Determine the (x, y) coordinate at the center of the cell enclosing the given text.  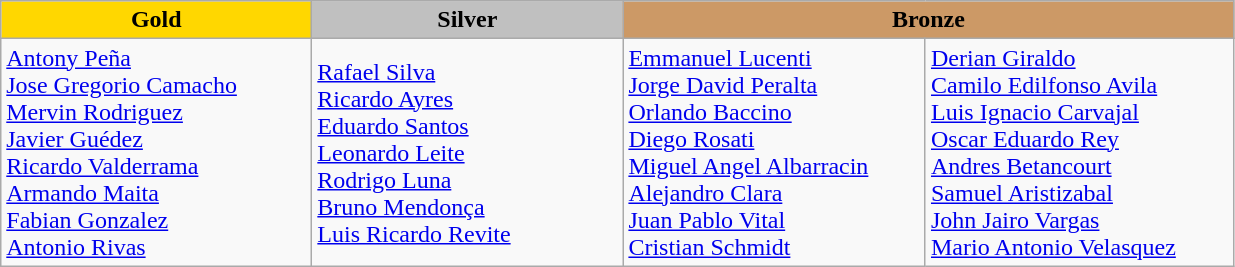
Derian GiraldoCamilo Edilfonso AvilaLuis Ignacio CarvajalOscar Eduardo ReyAndres BetancourtSamuel AristizabalJohn Jairo VargasMario Antonio Velasquez (1079, 152)
Antony PeñaJose Gregorio CamachoMervin RodriguezJavier GuédezRicardo ValderramaArmando MaitaFabian GonzalezAntonio Rivas (156, 152)
Bronze (928, 20)
Rafael SilvaRicardo AyresEduardo SantosLeonardo LeiteRodrigo LunaBruno MendonçaLuis Ricardo Revite (468, 152)
Gold (156, 20)
Emmanuel LucentiJorge David PeraltaOrlando BaccinoDiego RosatiMiguel Angel AlbarracinAlejandro ClaraJuan Pablo VitalCristian Schmidt (774, 152)
Silver (468, 20)
